Identify which cell holds the provided text, then report its [X, Y] central coordinate. 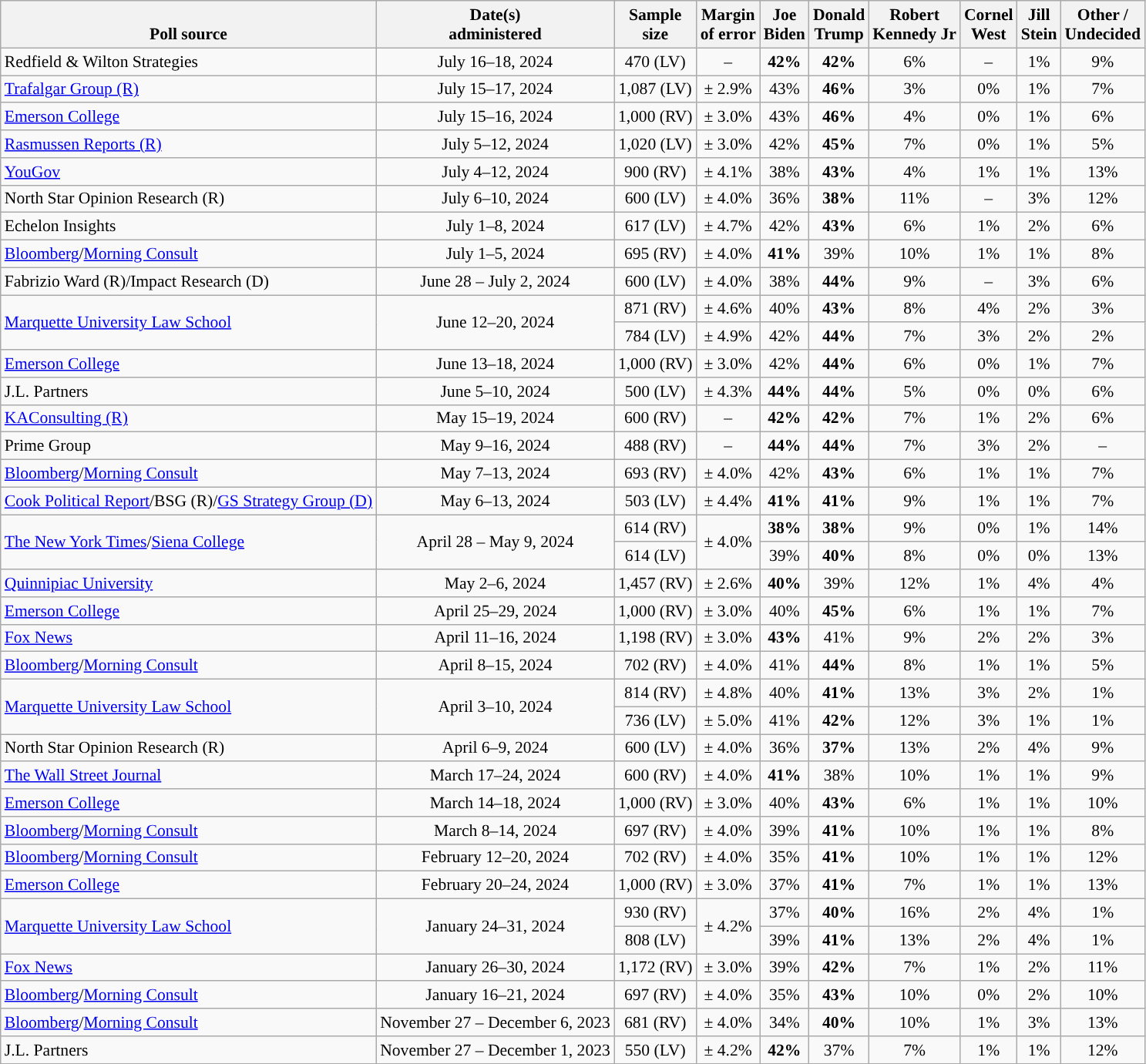
April 3–10, 2024 [495, 707]
488 (RV) [655, 446]
February 20–24, 2024 [495, 885]
1,457 (RV) [655, 583]
JillStein [1039, 25]
Trafalgar Group (R) [188, 89]
± 4.1% [728, 172]
Cook Political Report/BSG (R)/GS Strategy Group (D) [188, 501]
1,087 (LV) [655, 89]
May 6–13, 2024 [495, 501]
695 (RV) [655, 254]
March 17–24, 2024 [495, 776]
YouGov [188, 172]
814 (RV) [655, 693]
July 15–17, 2024 [495, 89]
June 28 – July 2, 2024 [495, 281]
808 (LV) [655, 940]
34% [785, 1022]
Fabrizio Ward (R)/Impact Research (D) [188, 281]
November 27 – December 1, 2023 [495, 1050]
July 5–12, 2024 [495, 144]
± 2.6% [728, 583]
July 15–16, 2024 [495, 117]
DonaldTrump [838, 25]
784 (LV) [655, 337]
1,020 (LV) [655, 144]
May 9–16, 2024 [495, 446]
July 4–12, 2024 [495, 172]
Redfield & Wilton Strategies [188, 62]
470 (LV) [655, 62]
900 (RV) [655, 172]
Echelon Insights [188, 227]
Date(s)administered [495, 25]
Samplesize [655, 25]
May 15–19, 2024 [495, 418]
July 6–10, 2024 [495, 199]
Prime Group [188, 446]
± 4.3% [728, 391]
June 13–18, 2024 [495, 364]
500 (LV) [655, 391]
July 1–5, 2024 [495, 254]
Other /Undecided [1103, 25]
May 7–13, 2024 [495, 474]
March 14–18, 2024 [495, 803]
June 12–20, 2024 [495, 322]
November 27 – December 6, 2023 [495, 1022]
617 (LV) [655, 227]
JoeBiden [785, 25]
May 2–6, 2024 [495, 583]
16% [914, 913]
736 (LV) [655, 720]
± 4.4% [728, 501]
1,198 (RV) [655, 638]
693 (RV) [655, 474]
930 (RV) [655, 913]
Quinnipiac University [188, 583]
KAConsulting (R) [188, 418]
April 8–15, 2024 [495, 666]
The New York Times/Siena College [188, 542]
503 (LV) [655, 501]
RobertKennedy Jr [914, 25]
April 6–9, 2024 [495, 748]
June 5–10, 2024 [495, 391]
614 (RV) [655, 529]
March 8–14, 2024 [495, 831]
± 4.9% [728, 337]
± 4.8% [728, 693]
The Wall Street Journal [188, 776]
January 24–31, 2024 [495, 926]
January 16–21, 2024 [495, 995]
July 16–18, 2024 [495, 62]
January 26–30, 2024 [495, 968]
550 (LV) [655, 1050]
February 12–20, 2024 [495, 858]
April 28 – May 9, 2024 [495, 542]
± 4.7% [728, 227]
April 11–16, 2024 [495, 638]
± 4.6% [728, 309]
614 (LV) [655, 556]
July 1–8, 2024 [495, 227]
Marginof error [728, 25]
871 (RV) [655, 309]
Rasmussen Reports (R) [188, 144]
1,172 (RV) [655, 968]
681 (RV) [655, 1022]
± 5.0% [728, 720]
CornelWest [989, 25]
14% [1103, 529]
± 2.9% [728, 89]
April 25–29, 2024 [495, 611]
Poll source [188, 25]
